Extract the [X, Y] coordinate from the center of the cell holding the provided text.  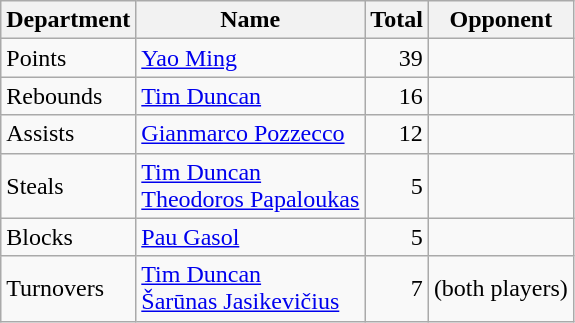
Name [250, 20]
Total [397, 20]
39 [397, 58]
Gianmarco Pozzecco [250, 134]
16 [397, 96]
Assists [68, 134]
12 [397, 134]
Department [68, 20]
Rebounds [68, 96]
Blocks [68, 237]
Turnovers [68, 288]
Tim Duncan [250, 96]
Tim Duncan Theodoros Papaloukas [250, 186]
Yao Ming [250, 58]
Opponent [500, 20]
Points [68, 58]
(both players) [500, 288]
Steals [68, 186]
Tim Duncan Šarūnas Jasikevičius [250, 288]
Pau Gasol [250, 237]
7 [397, 288]
